Determine the (X, Y) coordinate at the center of the cell enclosing the given text.  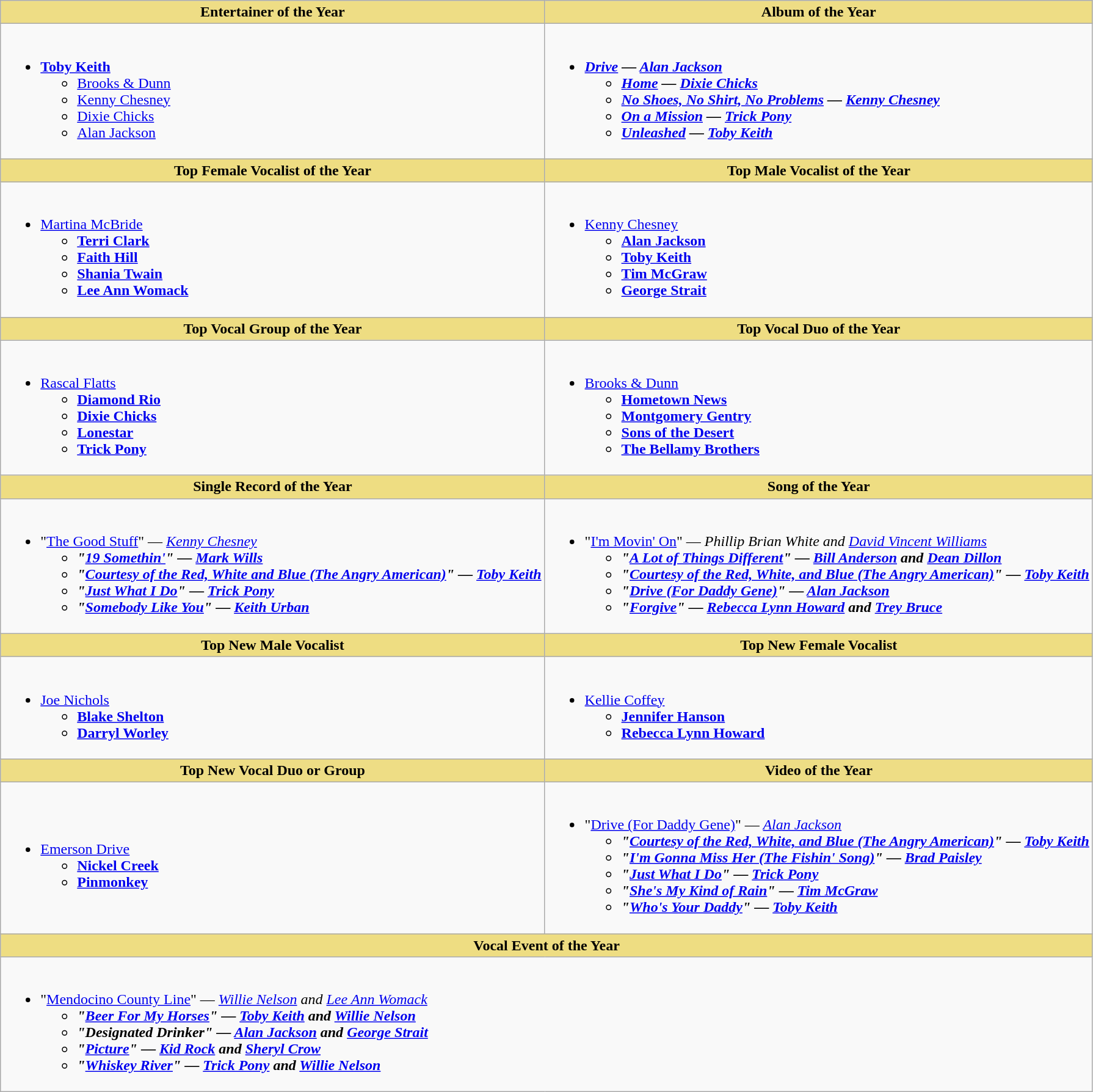
Album of the Year (818, 12)
Song of the Year (818, 487)
Single Record of the Year (272, 487)
Top New Vocal Duo or Group (272, 770)
Toby KeithBrooks & DunnKenny ChesneyDixie ChicksAlan Jackson (272, 92)
Top Vocal Duo of the Year (818, 329)
Top Female Vocalist of the Year (272, 170)
Joe NicholsBlake SheltonDarryl Worley (272, 707)
Video of the Year (818, 770)
Vocal Event of the Year (547, 945)
Top New Male Vocalist (272, 645)
Emerson DriveNickel CreekPinmonkey (272, 857)
Top Male Vocalist of the Year (818, 170)
Drive — Alan JacksonHome — Dixie ChicksNo Shoes, No Shirt, No Problems — Kenny ChesneyOn a Mission — Trick PonyUnleashed — Toby Keith (818, 92)
Kellie CoffeyJennifer HansonRebecca Lynn Howard (818, 707)
Top Vocal Group of the Year (272, 329)
Rascal FlattsDiamond RioDixie ChicksLonestarTrick Pony (272, 408)
Kenny ChesneyAlan JacksonToby KeithTim McGrawGeorge Strait (818, 249)
Martina McBrideTerri ClarkFaith HillShania TwainLee Ann Womack (272, 249)
Top New Female Vocalist (818, 645)
Brooks & DunnHometown NewsMontgomery GentrySons of the DesertThe Bellamy Brothers (818, 408)
Entertainer of the Year (272, 12)
